Scan for the cell matching the given text and deliver its (x, y) coordinate at center. 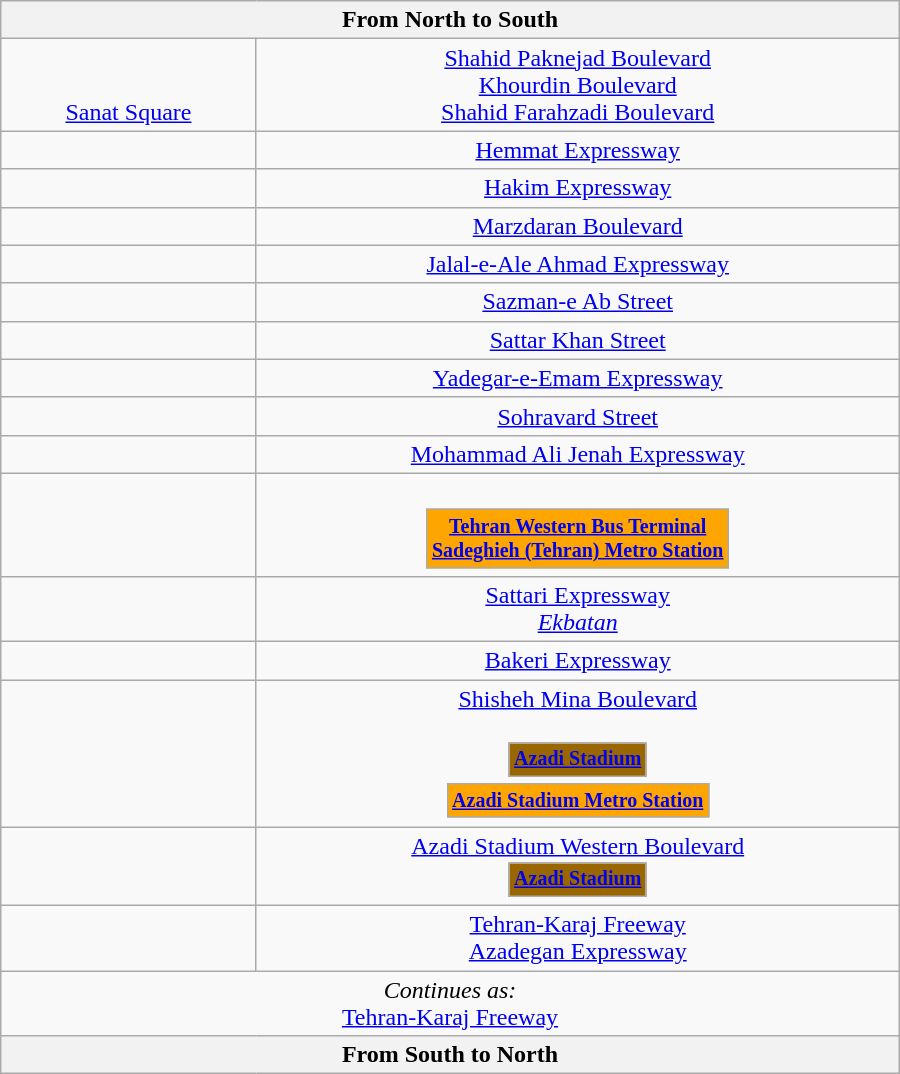
Mohammad Ali Jenah Expressway (578, 454)
From North to South (450, 20)
Sattar Khan Street (578, 340)
Azadi Stadium Western Boulevard Azadi Stadium (578, 866)
Marzdaran Boulevard (578, 226)
Shisheh Mina Boulevard Azadi Stadium Azadi Stadium Metro Station (578, 754)
Continues as: Tehran-Karaj Freeway (450, 1004)
Sazman-e Ab Street (578, 302)
Hemmat Expressway (578, 150)
Azadi Stadium Metro Station (578, 800)
Yadegar-e-Emam Expressway (578, 378)
Hakim Expressway (578, 188)
Tehran-Karaj Freeway Azadegan Expressway (578, 938)
Bakeri Expressway (578, 661)
From South to North (450, 1055)
Sattari ExpresswayEkbatan (578, 608)
Sanat Square (128, 85)
Jalal-e-Ale Ahmad Expressway (578, 264)
Shahid Paknejad Boulevard Khourdin Boulevard Shahid Farahzadi Boulevard (578, 85)
Sohravard Street (578, 416)
